Detect which cell encompasses the target text, then output its [x, y] center coordinate. 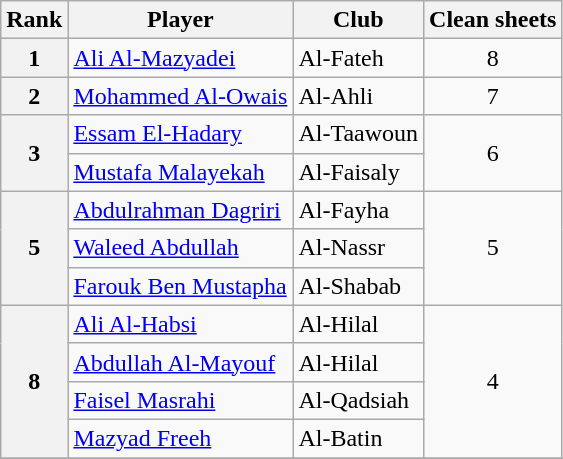
Al-Fateh [358, 58]
Al-Taawoun [358, 134]
4 [493, 381]
2 [34, 96]
Player [180, 20]
Al-Batin [358, 438]
Al-Faisaly [358, 172]
Mohammed Al-Owais [180, 96]
3 [34, 153]
Mazyad Freeh [180, 438]
Al-Qadsiah [358, 400]
Abdulrahman Dagriri [180, 210]
Club [358, 20]
Essam El-Hadary [180, 134]
Waleed Abdullah [180, 248]
7 [493, 96]
Al-Shabab [358, 286]
1 [34, 58]
Abdullah Al-Mayouf [180, 362]
Faisel Masrahi [180, 400]
Clean sheets [493, 20]
Rank [34, 20]
Mustafa Malayekah [180, 172]
Al-Fayha [358, 210]
Ali Al-Mazyadei [180, 58]
6 [493, 153]
Farouk Ben Mustapha [180, 286]
Al-Ahli [358, 96]
Ali Al-Habsi [180, 324]
Al-Nassr [358, 248]
